Identify which cell holds the provided text, then report its (x, y) central coordinate. 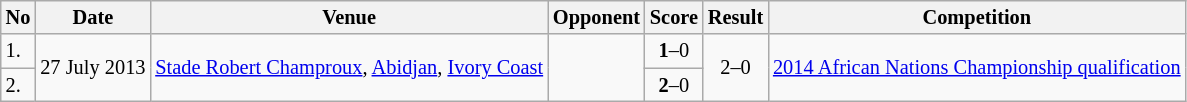
Competition (976, 17)
No (18, 17)
2. (18, 85)
1. (18, 51)
Opponent (596, 17)
Result (736, 17)
Stade Robert Champroux, Abidjan, Ivory Coast (349, 68)
27 July 2013 (92, 68)
2014 African Nations Championship qualification (976, 68)
Date (92, 17)
Score (674, 17)
Venue (349, 17)
1–0 (674, 51)
